From the cell containing the given text, extract its center point as (x, y) coordinate. 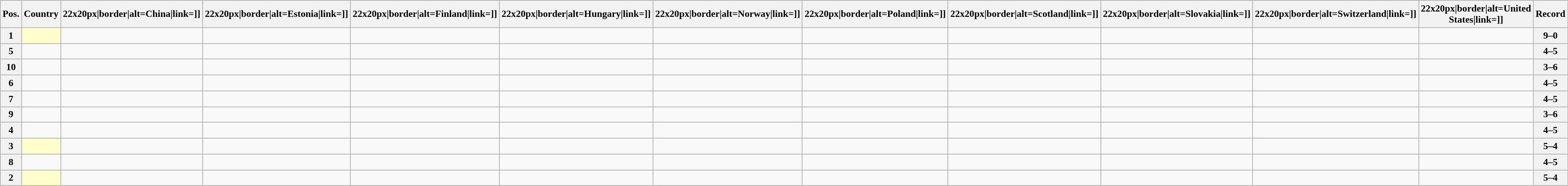
8 (11, 162)
22x20px|border|alt=Poland|link=]] (875, 14)
22x20px|border|alt=China|link=]] (132, 14)
9–0 (1551, 36)
22x20px|border|alt=Finland|link=]] (425, 14)
9 (11, 115)
3 (11, 146)
22x20px|border|alt=Hungary|link=]] (576, 14)
7 (11, 99)
2 (11, 178)
Pos. (11, 14)
Country (41, 14)
22x20px|border|alt=Scotland|link=]] (1024, 14)
5 (11, 51)
Record (1551, 14)
22x20px|border|alt=Estonia|link=]] (277, 14)
4 (11, 131)
22x20px|border|alt=Norway|link=]] (727, 14)
10 (11, 67)
22x20px|border|alt=Switzerland|link=]] (1336, 14)
1 (11, 36)
6 (11, 83)
22x20px|border|alt=Slovakia|link=]] (1176, 14)
22x20px|border|alt=United States|link=]] (1476, 14)
